Return the [x, y] coordinate for the center point of the cell that contains the specified text.  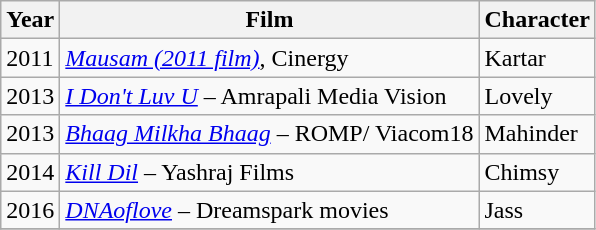
Bhaag Milkha Bhaag – ROMP/ Viacom18 [270, 134]
I Don't Luv U – Amrapali Media Vision [270, 96]
Jass [537, 210]
Kartar [537, 58]
DNAoflove – Dreamspark movies [270, 210]
Year [30, 20]
2011 [30, 58]
Film [270, 20]
Mahinder [537, 134]
2014 [30, 172]
2016 [30, 210]
Character [537, 20]
Chimsy [537, 172]
Kill Dil – Yashraj Films [270, 172]
Lovely [537, 96]
Mausam (2011 film), Cinergy [270, 58]
